Find where the given text appears and provide that cell's center as (x, y) coordinate. 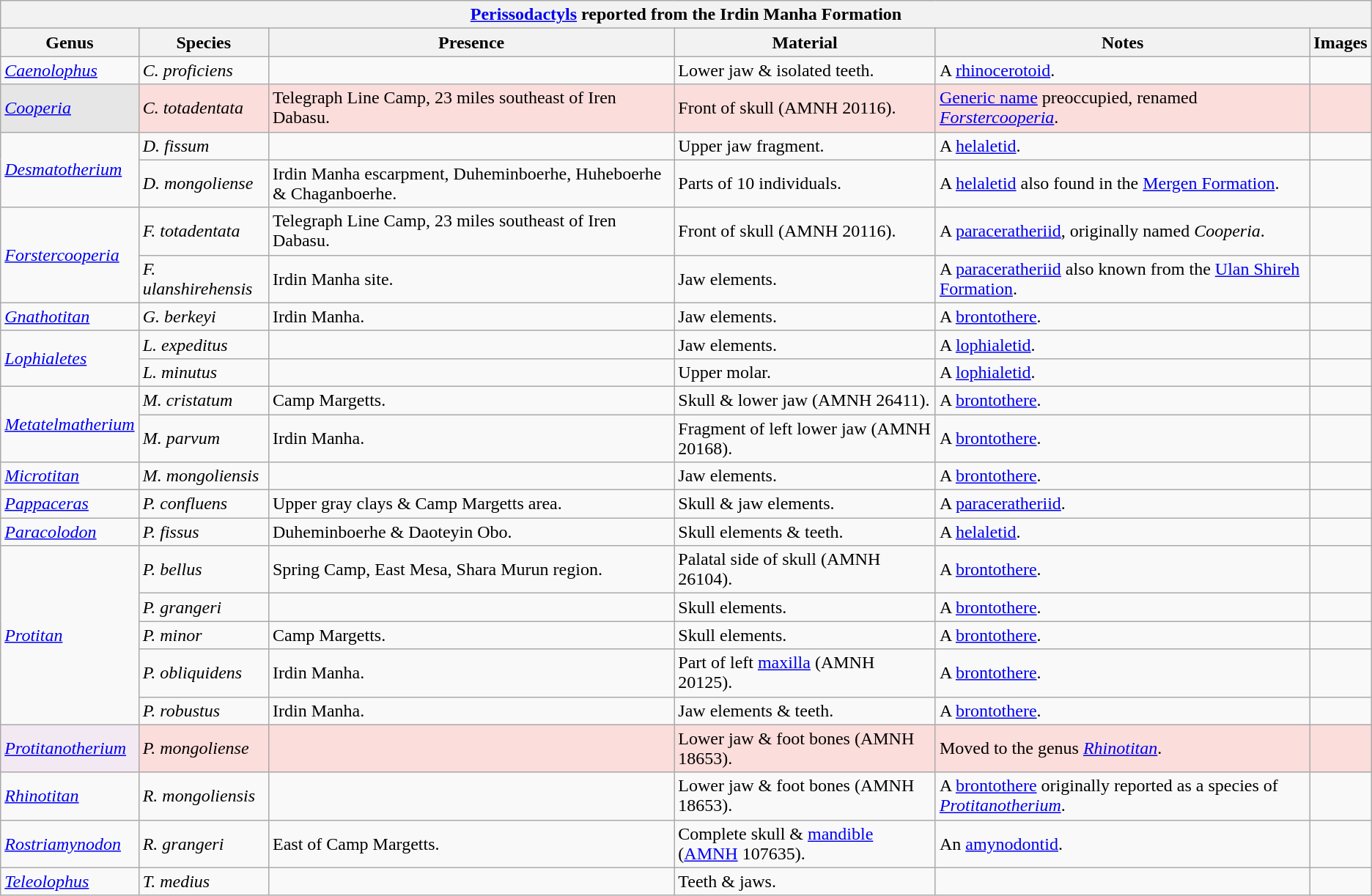
L. expeditus (204, 344)
Skull & lower jaw (AMNH 26411). (805, 400)
C. totadentata (204, 108)
P. obliquidens (204, 673)
An amynodontid. (1122, 844)
Spring Camp, East Mesa, Shara Murun region. (471, 570)
Notes (1122, 42)
Teleolophus (70, 881)
M. mongoliensis (204, 476)
Protitan (70, 635)
P. mongoliense (204, 749)
P. minor (204, 635)
Material (805, 42)
Desmatotherium (70, 170)
F. totadentata (204, 232)
Pappaceras (70, 504)
C. proficiens (204, 70)
P. fissus (204, 532)
Generic name preoccupied, renamed Forstercooperia. (1122, 108)
P. confluens (204, 504)
Teeth & jaws. (805, 881)
Genus (70, 42)
East of Camp Margetts. (471, 844)
D. mongoliense (204, 183)
Caenolophus (70, 70)
P. grangeri (204, 607)
Palatal side of skull (AMNH 26104). (805, 570)
Lower jaw & isolated teeth. (805, 70)
Species (204, 42)
A rhinocerotoid. (1122, 70)
Rostriamynodon (70, 844)
F. ulanshirehensis (204, 278)
Images (1340, 42)
Part of left maxilla (AMNH 20125). (805, 673)
G. berkeyi (204, 316)
A brontothere originally reported as a species of Protitanotherium. (1122, 796)
M. parvum (204, 438)
Presence (471, 42)
Jaw elements & teeth. (805, 711)
Duheminboerhe & Daoteyin Obo. (471, 532)
L. minutus (204, 372)
P. bellus (204, 570)
D. fissum (204, 146)
Skull elements & teeth. (805, 532)
Upper molar. (805, 372)
Paracolodon (70, 532)
R. mongoliensis (204, 796)
A paraceratheriid, originally named Cooperia. (1122, 232)
A paraceratheriid also known from the Ulan Shireh Formation. (1122, 278)
Complete skull & mandible (AMNH 107635). (805, 844)
Moved to the genus Rhinotitan. (1122, 749)
P. robustus (204, 711)
Skull & jaw elements. (805, 504)
Upper jaw fragment. (805, 146)
Lophialetes (70, 358)
Perissodactyls reported from the Irdin Manha Formation (686, 15)
Irdin Manha site. (471, 278)
Protitanotherium (70, 749)
Cooperia (70, 108)
A helaletid also found in the Mergen Formation. (1122, 183)
Rhinotitan (70, 796)
A paraceratheriid. (1122, 504)
Upper gray clays & Camp Margetts area. (471, 504)
T. medius (204, 881)
Parts of 10 individuals. (805, 183)
R. grangeri (204, 844)
Gnathotitan (70, 316)
Metatelmatherium (70, 423)
M. cristatum (204, 400)
Microtitan (70, 476)
Fragment of left lower jaw (AMNH 20168). (805, 438)
Irdin Manha escarpment, Duheminboerhe, Huheboerhe & Chaganboerhe. (471, 183)
Forstercooperia (70, 255)
